Return (x, y) of the center of cell containing provided text 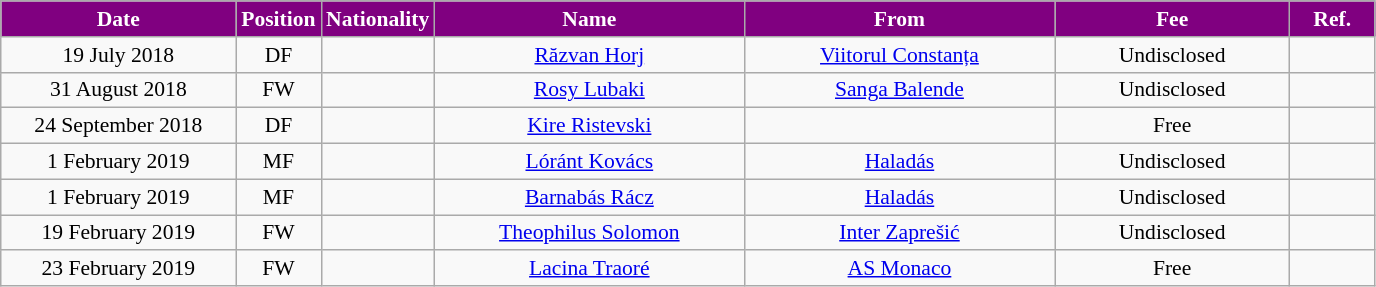
Nationality (378, 19)
Lacina Traoré (589, 269)
23 February 2019 (118, 269)
24 September 2018 (118, 126)
AS Monaco (899, 269)
Position (278, 19)
Kire Ristevski (589, 126)
Sanga Balende (899, 90)
Barnabás Rácz (589, 197)
Ref. (1332, 19)
Viitorul Constanța (899, 55)
Date (118, 19)
Lóránt Kovács (589, 162)
Fee (1172, 19)
Răzvan Horj (589, 55)
Rosy Lubaki (589, 90)
Name (589, 19)
19 July 2018 (118, 55)
Inter Zaprešić (899, 233)
From (899, 19)
31 August 2018 (118, 90)
19 February 2019 (118, 233)
Theophilus Solomon (589, 233)
